Return (X, Y) of the center of cell containing provided text 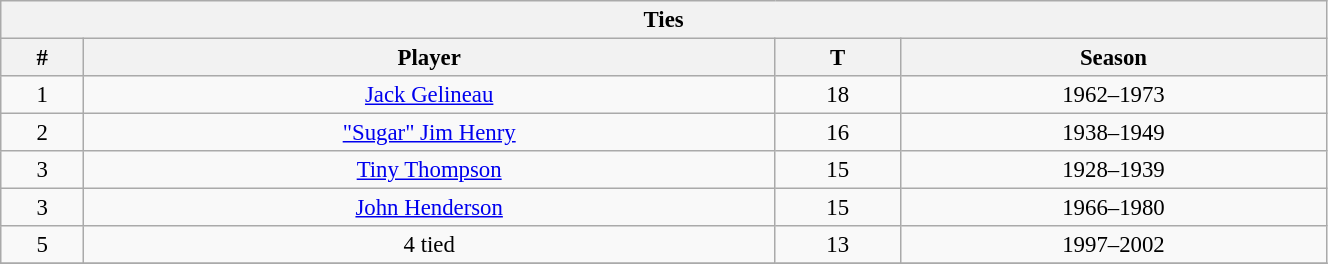
1962–1973 (1113, 95)
1 (42, 95)
# (42, 58)
18 (838, 95)
"Sugar" Jim Henry (430, 133)
1966–1980 (1113, 208)
Tiny Thompson (430, 170)
1938–1949 (1113, 133)
1928–1939 (1113, 170)
5 (42, 245)
T (838, 58)
Player (430, 58)
4 tied (430, 245)
16 (838, 133)
John Henderson (430, 208)
1997–2002 (1113, 245)
2 (42, 133)
Ties (664, 20)
Season (1113, 58)
13 (838, 245)
Jack Gelineau (430, 95)
